Extract the (X, Y) coordinate from the center of the cell holding the provided text.  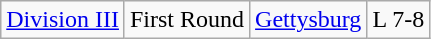
Gettysburg (308, 20)
L 7-8 (398, 20)
Division III (63, 20)
First Round (186, 20)
